Find where the given text appears and provide that cell's center as [X, Y] coordinate. 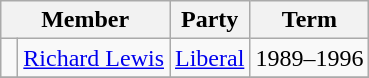
Party [210, 20]
Richard Lewis [94, 58]
Liberal [210, 58]
1989–1996 [310, 58]
Term [310, 20]
Member [86, 20]
